Provide the (x, y) coordinate of the cell's center where the given text is located.  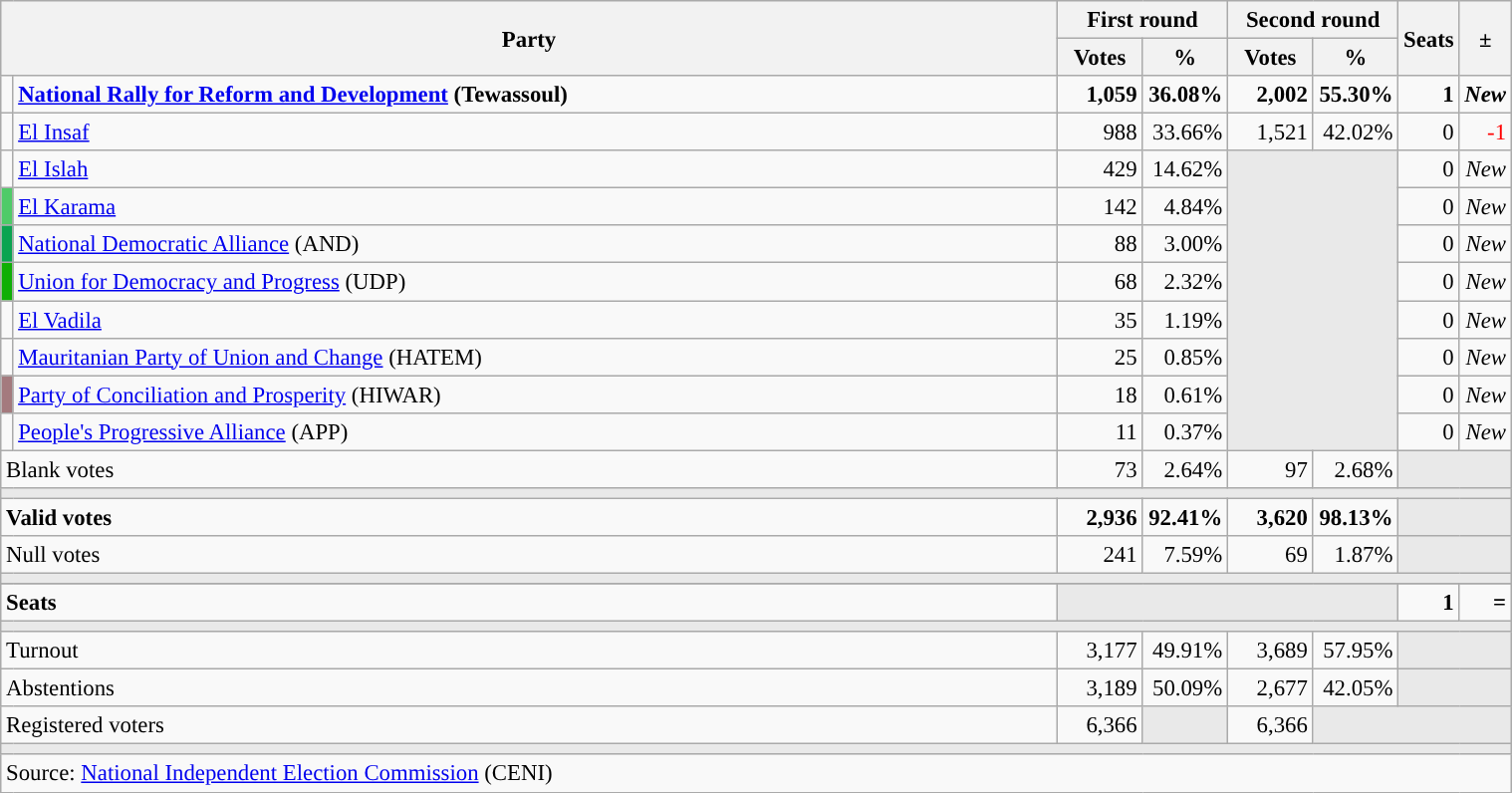
241 (1100, 555)
14.62% (1185, 169)
988 (1100, 132)
98.13% (1356, 517)
92.41% (1185, 517)
Abstentions (530, 688)
3,689 (1271, 651)
Second round (1313, 20)
2.32% (1185, 282)
0.37% (1185, 431)
2.64% (1185, 469)
3,189 (1100, 688)
33.66% (1185, 132)
2,677 (1271, 688)
El Islah (535, 169)
4.84% (1185, 207)
-1 (1485, 132)
0.85% (1185, 357)
3.00% (1185, 244)
25 (1100, 357)
1,059 (1100, 95)
Valid votes (530, 517)
0.61% (1185, 395)
El Insaf (535, 132)
3,177 (1100, 651)
50.09% (1185, 688)
11 (1100, 431)
49.91% (1185, 651)
142 (1100, 207)
97 (1271, 469)
Source: National Independent Election Commission (CENI) (757, 774)
El Vadila (535, 320)
2,002 (1271, 95)
42.02% (1356, 132)
= (1485, 603)
88 (1100, 244)
Mauritanian Party of Union and Change (HATEM) (535, 357)
National Rally for Reform and Development (Tewassoul) (535, 95)
3,620 (1271, 517)
Union for Democracy and Progress (UDP) (535, 282)
429 (1100, 169)
Party (530, 38)
People's Progressive Alliance (APP) (535, 431)
1.19% (1185, 320)
68 (1100, 282)
Turnout (530, 651)
El Karama (535, 207)
2,936 (1100, 517)
Registered voters (530, 725)
First round (1141, 20)
1,521 (1271, 132)
73 (1100, 469)
36.08% (1185, 95)
7.59% (1185, 555)
2.68% (1356, 469)
35 (1100, 320)
18 (1100, 395)
National Democratic Alliance (AND) (535, 244)
Null votes (530, 555)
± (1485, 38)
69 (1271, 555)
1.87% (1356, 555)
57.95% (1356, 651)
Party of Conciliation and Prosperity (HIWAR) (535, 395)
Blank votes (530, 469)
42.05% (1356, 688)
55.30% (1356, 95)
